Find where the given text appears and provide that cell's center as [x, y] coordinate. 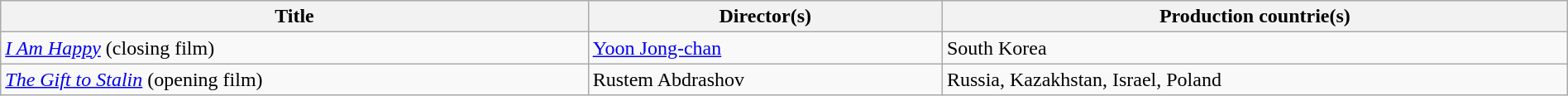
Rustem Abdrashov [765, 79]
I Am Happy (closing film) [294, 48]
Yoon Jong-chan [765, 48]
Title [294, 17]
The Gift to Stalin (opening film) [294, 79]
Production countrie(s) [1255, 17]
South Korea [1255, 48]
Russia, Kazakhstan, Israel, Poland [1255, 79]
Director(s) [765, 17]
